For the text-containing cell, return its midpoint in (X, Y) coordinate format. 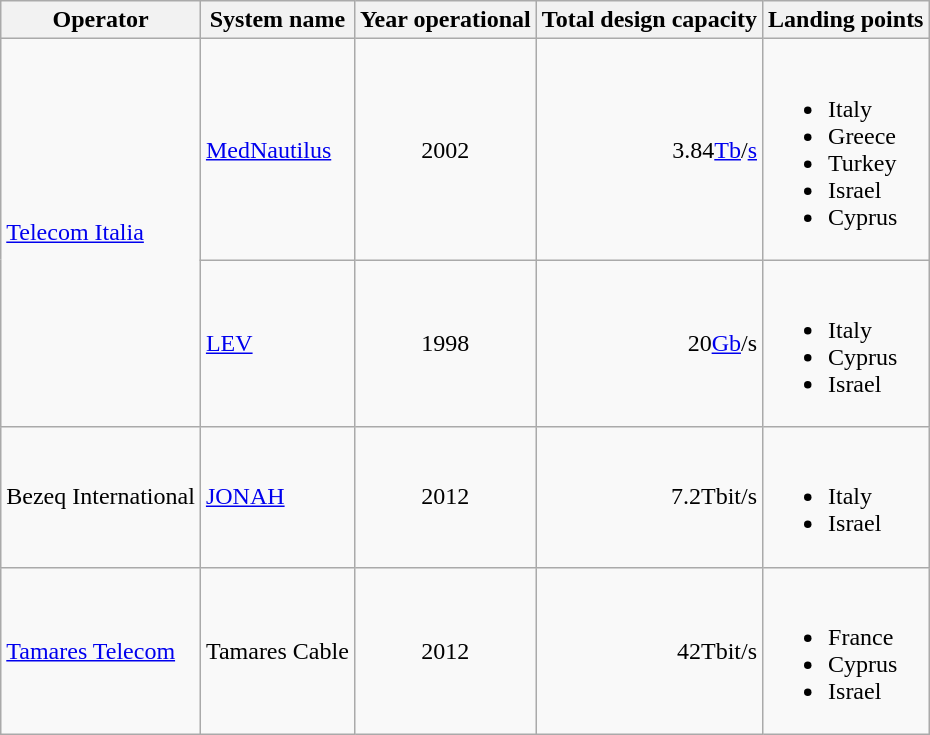
MedNautilus (277, 150)
Tamares Telecom (101, 650)
7.2Tbit/s (649, 497)
System name (277, 20)
JONAH (277, 497)
Total design capacity (649, 20)
ItalyGreeceTurkeyIsraelCyprus (846, 150)
LEV (277, 344)
ItalyIsrael (846, 497)
20Gb/s (649, 344)
42Tbit/s (649, 650)
3.84Tb/s (649, 150)
Operator (101, 20)
FranceCyprusIsrael (846, 650)
1998 (445, 344)
2002 (445, 150)
Telecom Italia (101, 233)
ItalyCyprusIsrael (846, 344)
Year operational (445, 20)
Landing points (846, 20)
Bezeq International (101, 497)
Tamares Cable (277, 650)
